Locate the cell with the specified text and output its [x, y] center coordinate. 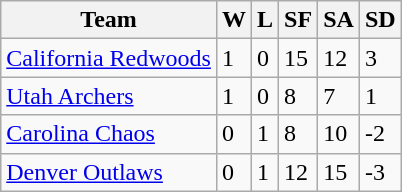
Team [109, 20]
W [234, 20]
10 [339, 134]
Carolina Chaos [109, 134]
-2 [380, 134]
7 [339, 96]
L [266, 20]
SF [298, 20]
California Redwoods [109, 58]
Utah Archers [109, 96]
-3 [380, 172]
SD [380, 20]
3 [380, 58]
SA [339, 20]
Denver Outlaws [109, 172]
